Return (X, Y) of the center of cell containing provided text 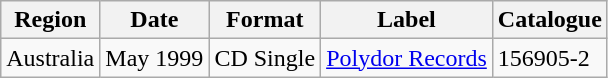
Label (407, 20)
Region (50, 20)
Polydor Records (407, 58)
Australia (50, 58)
CD Single (265, 58)
May 1999 (154, 58)
Catalogue (550, 20)
Format (265, 20)
Date (154, 20)
156905-2 (550, 58)
